Identify which cell holds the provided text, then report its (X, Y) central coordinate. 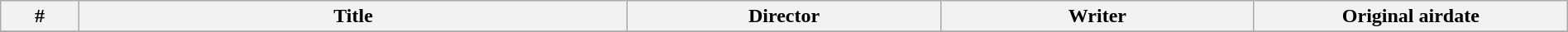
Writer (1097, 16)
# (40, 16)
Original airdate (1411, 16)
Director (784, 16)
Title (352, 16)
